Identify which cell holds the provided text, then report its (x, y) central coordinate. 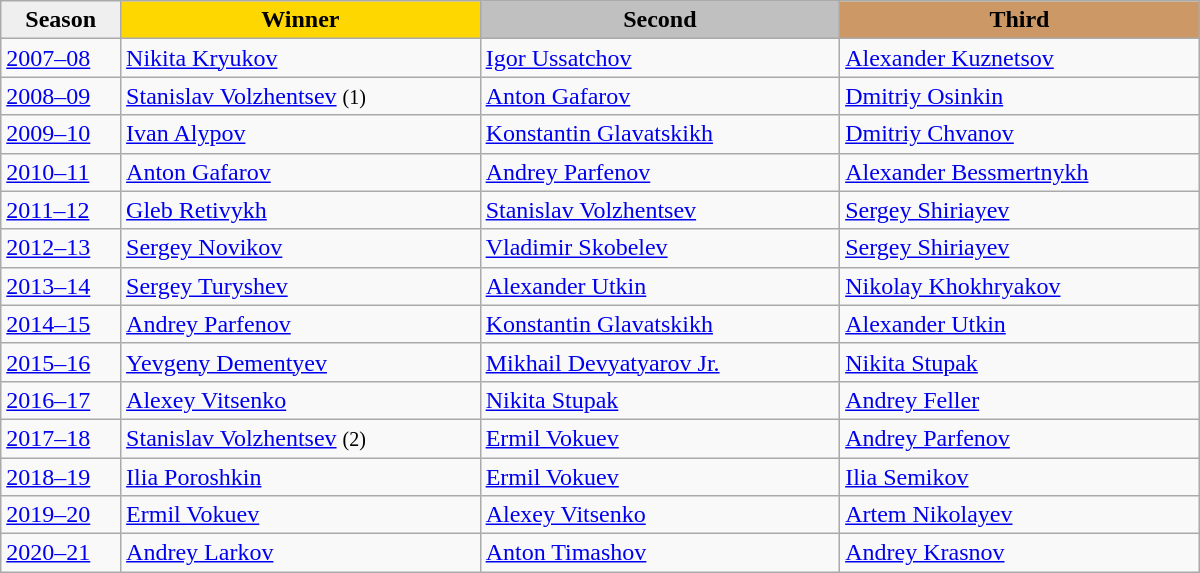
Stanislav Volzhentsev (1) (301, 96)
Stanislav Volzhentsev (2) (301, 438)
Nikita Kryukov (301, 58)
Season (61, 20)
2015–16 (61, 362)
Sergey Turyshev (301, 286)
Andrey Larkov (301, 553)
Dmitriy Chvanov (1020, 134)
Alexander Bessmertnykh (1020, 172)
2007–08 (61, 58)
Andrey Feller (1020, 400)
2016–17 (61, 400)
2018–19 (61, 477)
2019–20 (61, 515)
2014–15 (61, 324)
Ivan Alypov (301, 134)
2020–21 (61, 553)
Gleb Retivykh (301, 210)
Igor Ussatchov (660, 58)
Ilia Semikov (1020, 477)
Stanislav Volzhentsev (660, 210)
2010–11 (61, 172)
Andrey Krasnov (1020, 553)
2008–09 (61, 96)
Second (660, 20)
2017–18 (61, 438)
Nikolay Khokhryakov (1020, 286)
Alexander Kuznetsov (1020, 58)
Yevgeny Dementyev (301, 362)
Mikhail Devyatyarov Jr. (660, 362)
2009–10 (61, 134)
Vladimir Skobelev (660, 248)
Winner (301, 20)
Anton Timashov (660, 553)
Dmitriy Osinkin (1020, 96)
Ilia Poroshkin (301, 477)
Artem Nikolayev (1020, 515)
2012–13 (61, 248)
2013–14 (61, 286)
Sergey Novikov (301, 248)
Third (1020, 20)
2011–12 (61, 210)
